Return the [X, Y] coordinate for the center point of the cell that contains the specified text.  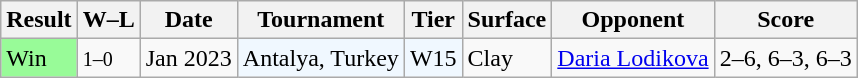
W15 [433, 58]
Win [39, 58]
Date [188, 20]
Clay [507, 58]
1–0 [108, 58]
Surface [507, 20]
Tournament [320, 20]
Jan 2023 [188, 58]
Score [786, 20]
Daria Lodikova [633, 58]
Tier [433, 20]
Result [39, 20]
Antalya, Turkey [320, 58]
2–6, 6–3, 6–3 [786, 58]
W–L [108, 20]
Opponent [633, 20]
